Return [X, Y] of the center of cell containing provided text 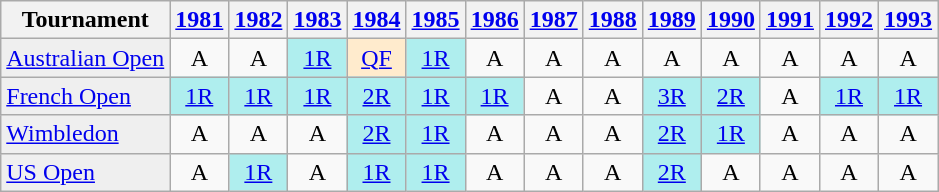
QF [376, 58]
1991 [790, 20]
Wimbledon [86, 134]
1983 [318, 20]
1992 [848, 20]
1990 [730, 20]
Tournament [86, 20]
1985 [436, 20]
1981 [200, 20]
1988 [612, 20]
1989 [672, 20]
3R [672, 96]
1987 [554, 20]
1993 [908, 20]
1984 [376, 20]
1982 [258, 20]
Australian Open [86, 58]
French Open [86, 96]
US Open [86, 172]
1986 [494, 20]
